Return the [X, Y] coordinate for the center point of the cell that contains the specified text.  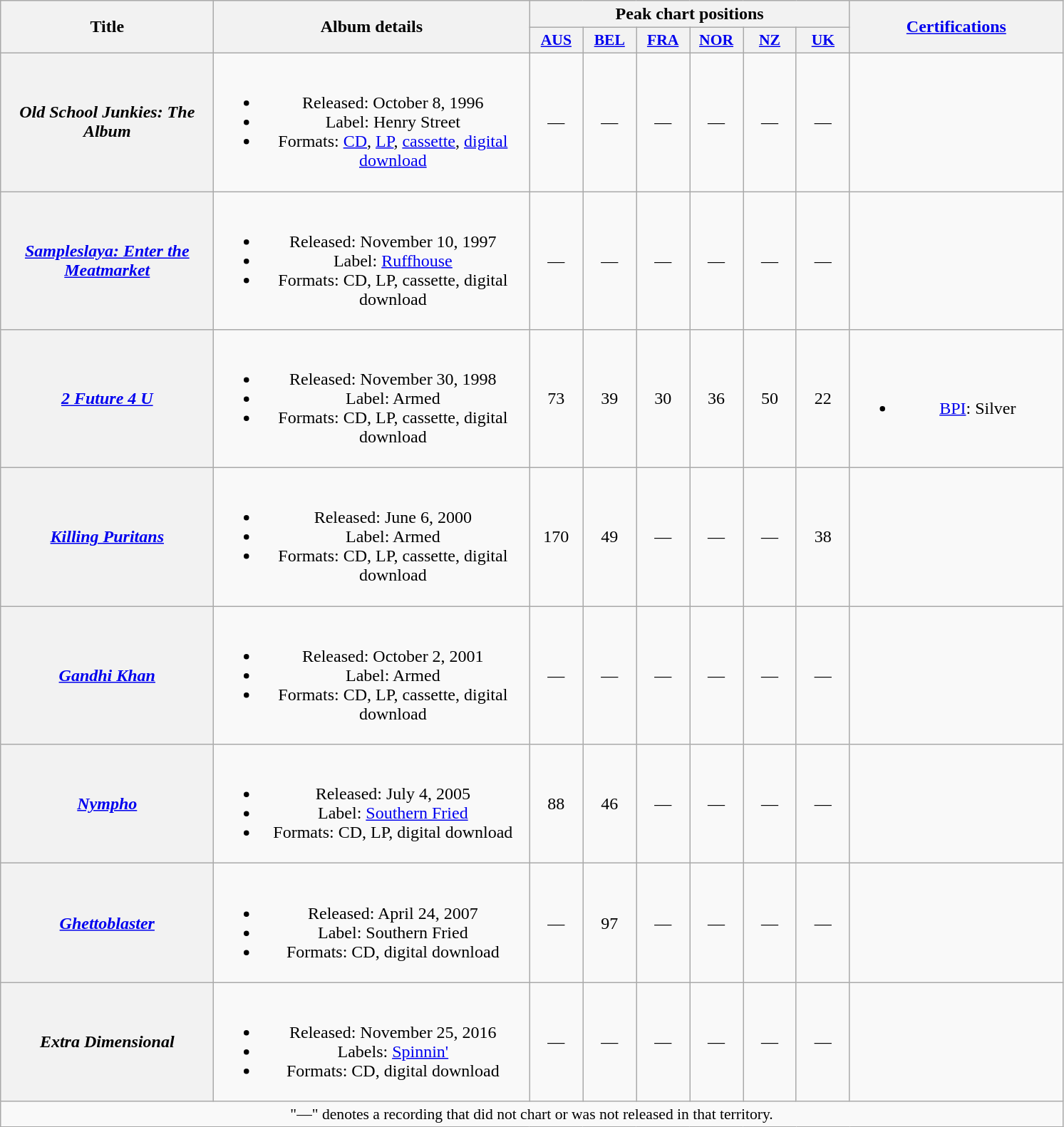
97 [610, 923]
Released: June 6, 2000Label: ArmedFormats: CD, LP, cassette, digital download [372, 537]
Old School Junkies: The Album [107, 122]
Sampleslaya: Enter the Meatmarket [107, 260]
BEL [610, 41]
Released: October 2, 2001Label: ArmedFormats: CD, LP, cassette, digital download [372, 675]
Released: November 10, 1997Label: RuffhouseFormats: CD, LP, cassette, digital download [372, 260]
22 [822, 399]
Released: November 25, 2016Labels: Spinnin'Formats: CD, digital download [372, 1042]
Nympho [107, 804]
Peak chart positions [690, 14]
50 [770, 399]
Released: October 8, 1996Label: Henry StreetFormats: CD, LP, cassette, digital download [372, 122]
38 [822, 537]
NOR [717, 41]
Certifications [956, 27]
Gandhi Khan [107, 675]
Released: November 30, 1998Label: ArmedFormats: CD, LP, cassette, digital download [372, 399]
Killing Puritans [107, 537]
Title [107, 27]
39 [610, 399]
49 [610, 537]
AUS [556, 41]
2 Future 4 U [107, 399]
NZ [770, 41]
UK [822, 41]
170 [556, 537]
Ghettoblaster [107, 923]
Extra Dimensional [107, 1042]
73 [556, 399]
FRA [663, 41]
46 [610, 804]
Released: April 24, 2007Label: Southern FriedFormats: CD, digital download [372, 923]
Released: July 4, 2005Label: Southern FriedFormats: CD, LP, digital download [372, 804]
30 [663, 399]
"—" denotes a recording that did not chart or was not released in that territory. [532, 1114]
88 [556, 804]
Album details [372, 27]
36 [717, 399]
BPI: Silver [956, 399]
